Locate the cell with the specified text and output its [x, y] center coordinate. 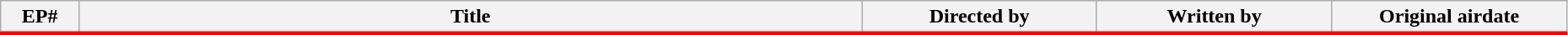
Written by [1214, 17]
Directed by [979, 17]
Original airdate [1449, 17]
EP# [40, 17]
Title [471, 17]
